Scan for the cell matching the given text and deliver its (x, y) coordinate at center. 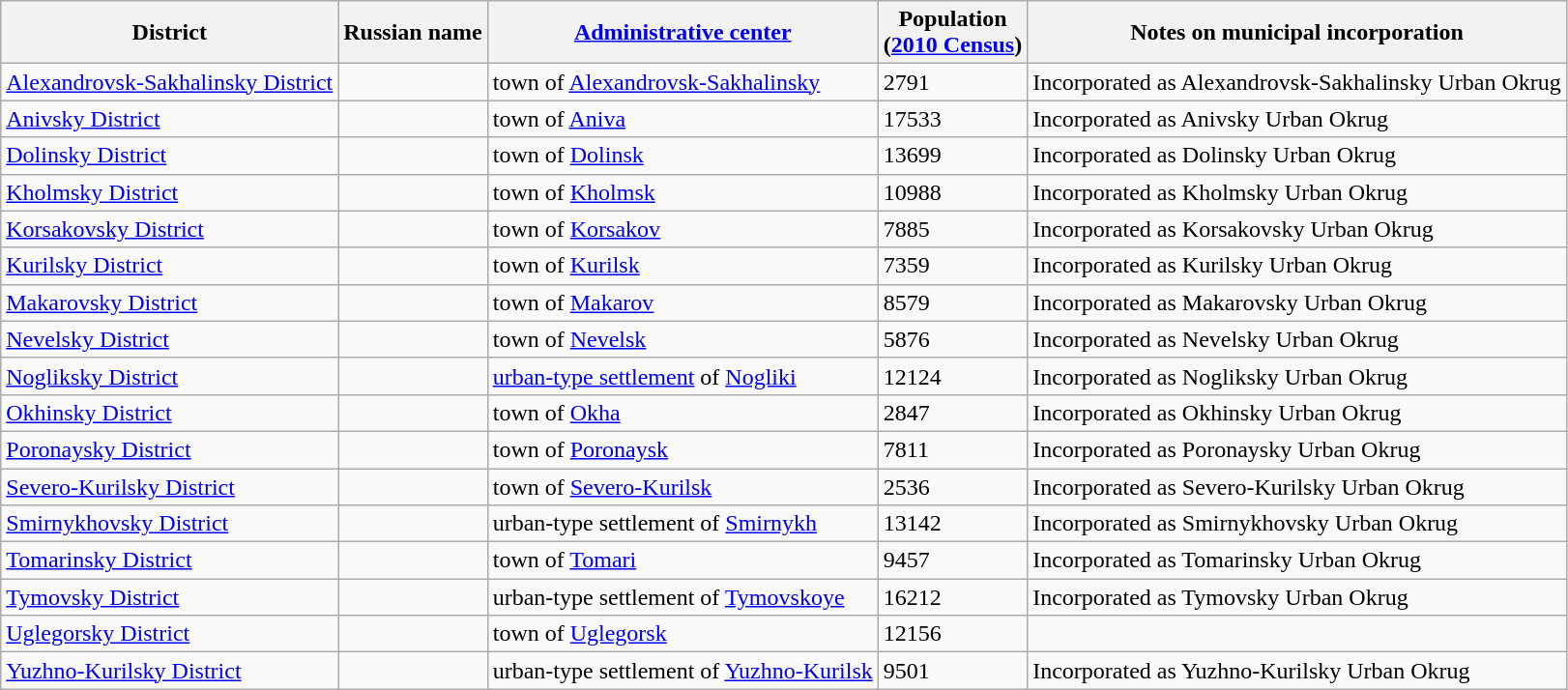
town of Tomari (682, 561)
9501 (952, 671)
town of Okha (682, 413)
12156 (952, 634)
town of Aniva (682, 119)
Incorporated as Kholmsky Urban Okrug (1297, 192)
Nogliksky District (170, 376)
Russian name (413, 33)
District (170, 33)
Incorporated as Tomarinsky Urban Okrug (1297, 561)
2847 (952, 413)
town of Uglegorsk (682, 634)
13699 (952, 156)
Alexandrovsk-Sakhalinsky District (170, 82)
2536 (952, 486)
Incorporated as Nogliksky Urban Okrug (1297, 376)
Population(2010 Census) (952, 33)
Incorporated as Smirnykhovsky Urban Okrug (1297, 524)
urban-type settlement of Smirnykh (682, 524)
5876 (952, 339)
town of Alexandrovsk-Sakhalinsky (682, 82)
Tymovsky District (170, 597)
Smirnykhovsky District (170, 524)
town of Kurilsk (682, 266)
Incorporated as Severo-Kurilsky Urban Okrug (1297, 486)
Incorporated as Korsakovsky Urban Okrug (1297, 229)
12124 (952, 376)
Severo-Kurilsky District (170, 486)
urban-type settlement of Nogliki (682, 376)
Incorporated as Anivsky Urban Okrug (1297, 119)
Kurilsky District (170, 266)
town of Nevelsk (682, 339)
Incorporated as Poronaysky Urban Okrug (1297, 449)
Incorporated as Yuzhno-Kurilsky Urban Okrug (1297, 671)
Nevelsky District (170, 339)
Dolinsky District (170, 156)
Okhinsky District (170, 413)
Uglegorsky District (170, 634)
Tomarinsky District (170, 561)
Poronaysky District (170, 449)
town of Makarov (682, 302)
Anivsky District (170, 119)
Incorporated as Makarovsky Urban Okrug (1297, 302)
13142 (952, 524)
Incorporated as Alexandrovsk-Sakhalinsky Urban Okrug (1297, 82)
Incorporated as Nevelsky Urban Okrug (1297, 339)
9457 (952, 561)
Makarovsky District (170, 302)
7885 (952, 229)
urban-type settlement of Yuzhno-Kurilsk (682, 671)
Incorporated as Okhinsky Urban Okrug (1297, 413)
Incorporated as Tymovsky Urban Okrug (1297, 597)
2791 (952, 82)
7811 (952, 449)
17533 (952, 119)
town of Kholmsk (682, 192)
7359 (952, 266)
Incorporated as Dolinsky Urban Okrug (1297, 156)
Notes on municipal incorporation (1297, 33)
16212 (952, 597)
Incorporated as Kurilsky Urban Okrug (1297, 266)
town of Dolinsk (682, 156)
8579 (952, 302)
Yuzhno-Kurilsky District (170, 671)
urban-type settlement of Tymovskoye (682, 597)
10988 (952, 192)
town of Severo-Kurilsk (682, 486)
Kholmsky District (170, 192)
Administrative center (682, 33)
town of Korsakov (682, 229)
Korsakovsky District (170, 229)
town of Poronaysk (682, 449)
